Provide the [X, Y] coordinate of the cell's center where the given text is located.  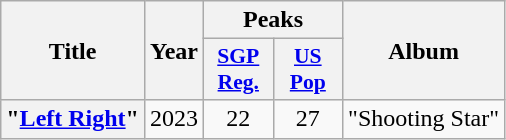
Title [73, 50]
27 [308, 119]
"Shooting Star" [424, 119]
22 [239, 119]
"Left Right" [73, 119]
Peaks [274, 20]
2023 [174, 119]
USPop [308, 70]
SGPReg. [239, 70]
Album [424, 50]
Year [174, 50]
